For the text-containing cell, return its midpoint in [x, y] coordinate format. 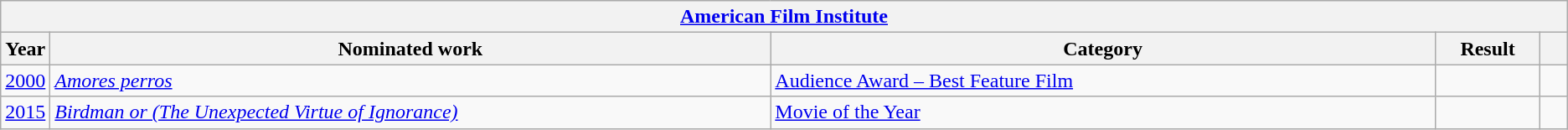
Birdman or (The Unexpected Virtue of Ignorance) [410, 112]
American Film Institute [784, 17]
Amores perros [410, 81]
Movie of the Year [1103, 112]
2000 [25, 81]
Nominated work [410, 49]
Audience Award – Best Feature Film [1103, 81]
Category [1103, 49]
2015 [25, 112]
Year [25, 49]
Result [1488, 49]
